For the text-containing cell, return its midpoint in [x, y] coordinate format. 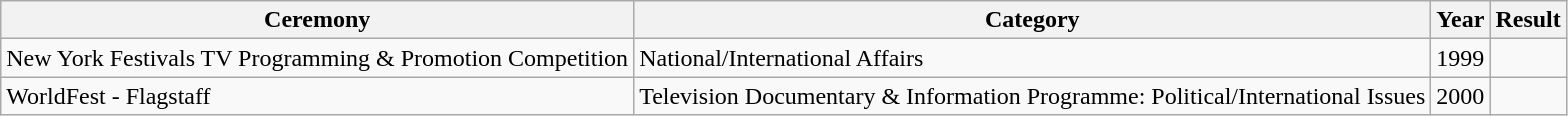
National/International Affairs [1032, 58]
New York Festivals TV Programming & Promotion Competition [318, 58]
WorldFest - Flagstaff [318, 96]
Ceremony [318, 20]
Result [1528, 20]
Year [1460, 20]
1999 [1460, 58]
Category [1032, 20]
Television Documentary & Information Programme: Political/International Issues [1032, 96]
2000 [1460, 96]
